Detect which cell encompasses the target text, then output its (x, y) center coordinate. 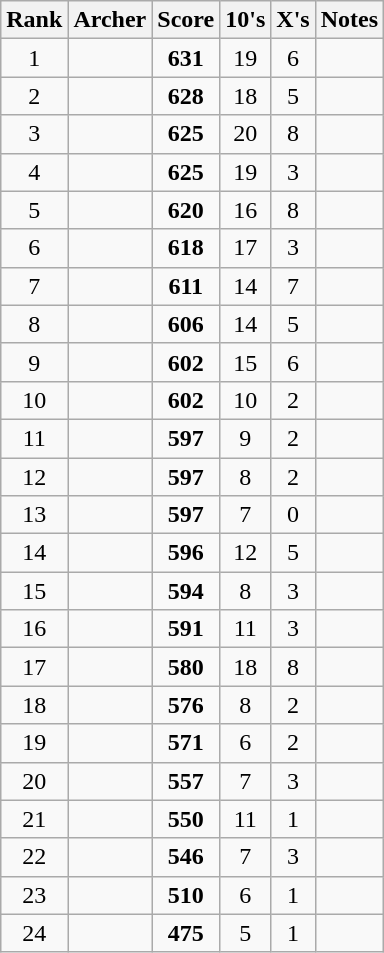
Archer (110, 20)
24 (34, 933)
628 (186, 96)
21 (34, 819)
576 (186, 705)
Notes (349, 20)
631 (186, 58)
580 (186, 667)
23 (34, 895)
22 (34, 857)
13 (34, 515)
10's (246, 20)
4 (34, 172)
571 (186, 743)
591 (186, 629)
550 (186, 819)
475 (186, 933)
620 (186, 210)
557 (186, 781)
546 (186, 857)
594 (186, 591)
X's (293, 20)
596 (186, 553)
0 (293, 515)
618 (186, 248)
510 (186, 895)
Score (186, 20)
611 (186, 286)
Rank (34, 20)
606 (186, 324)
